Output the [X, Y] coordinate of the center of the cell containing the given text.  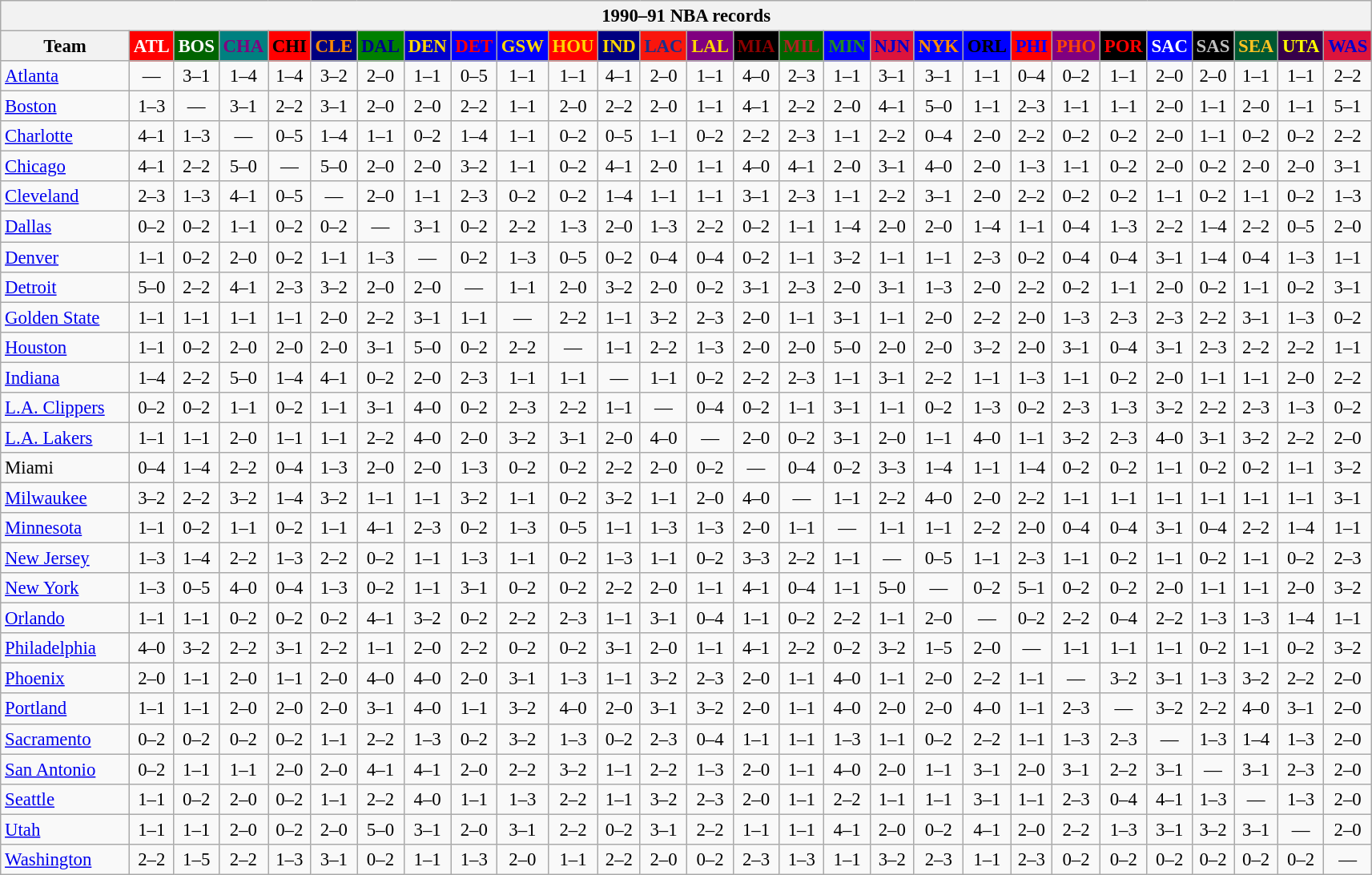
MIA [756, 46]
New Jersey [66, 558]
ORL [987, 46]
NJN [892, 46]
Washington [66, 860]
CLE [333, 46]
Golden State [66, 317]
Atlanta [66, 76]
Cleveland [66, 196]
DAL [381, 46]
CHI [289, 46]
MIL [802, 46]
1990–91 NBA records [686, 16]
LAC [663, 46]
Milwaukee [66, 498]
SAC [1169, 46]
Denver [66, 257]
ATL [151, 46]
Houston [66, 347]
Indiana [66, 377]
SEA [1256, 46]
Minnesota [66, 528]
MIN [847, 46]
Orlando [66, 619]
WAS [1348, 46]
San Antonio [66, 769]
UTA [1301, 46]
CHA [243, 46]
IND [619, 46]
NYK [939, 46]
Utah [66, 829]
Sacramento [66, 739]
Team [66, 46]
LAL [710, 46]
Detroit [66, 287]
POR [1123, 46]
Charlotte [66, 136]
DEN [428, 46]
Dallas [66, 227]
HOU [573, 46]
Chicago [66, 167]
PHO [1076, 46]
GSW [522, 46]
Phoenix [66, 679]
PHI [1032, 46]
Boston [66, 107]
DET [474, 46]
L.A. Clippers [66, 408]
L.A. Lakers [66, 437]
BOS [196, 46]
Seattle [66, 799]
New York [66, 588]
SAS [1213, 46]
Philadelphia [66, 648]
Miami [66, 468]
Portland [66, 709]
